Extract the (X, Y) coordinate from the center of the cell holding the provided text.  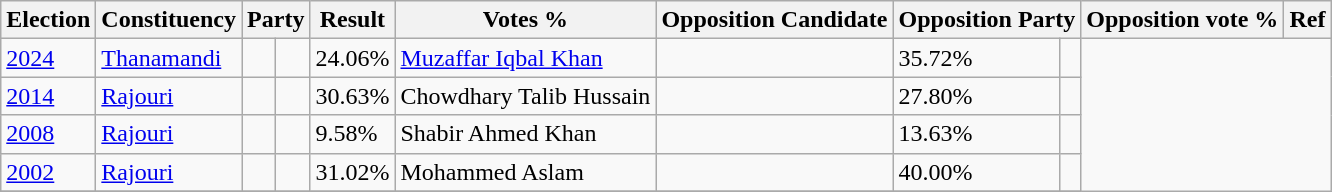
40.00% (976, 172)
Opposition vote % (1182, 20)
35.72% (976, 58)
Muzaffar Iqbal Khan (526, 58)
Constituency (169, 20)
Result (352, 20)
30.63% (352, 96)
2008 (48, 134)
Mohammed Aslam (526, 172)
Ref (1308, 20)
Opposition Candidate (774, 20)
24.06% (352, 58)
Opposition Party (987, 20)
Party (276, 20)
2002 (48, 172)
9.58% (352, 134)
Shabir Ahmed Khan (526, 134)
2014 (48, 96)
Election (48, 20)
Chowdhary Talib Hussain (526, 96)
Thanamandi (169, 58)
31.02% (352, 172)
Votes % (526, 20)
13.63% (976, 134)
2024 (48, 58)
27.80% (976, 96)
